Capture the cell that displays the provided text and extract its [x, y] central coordinate. 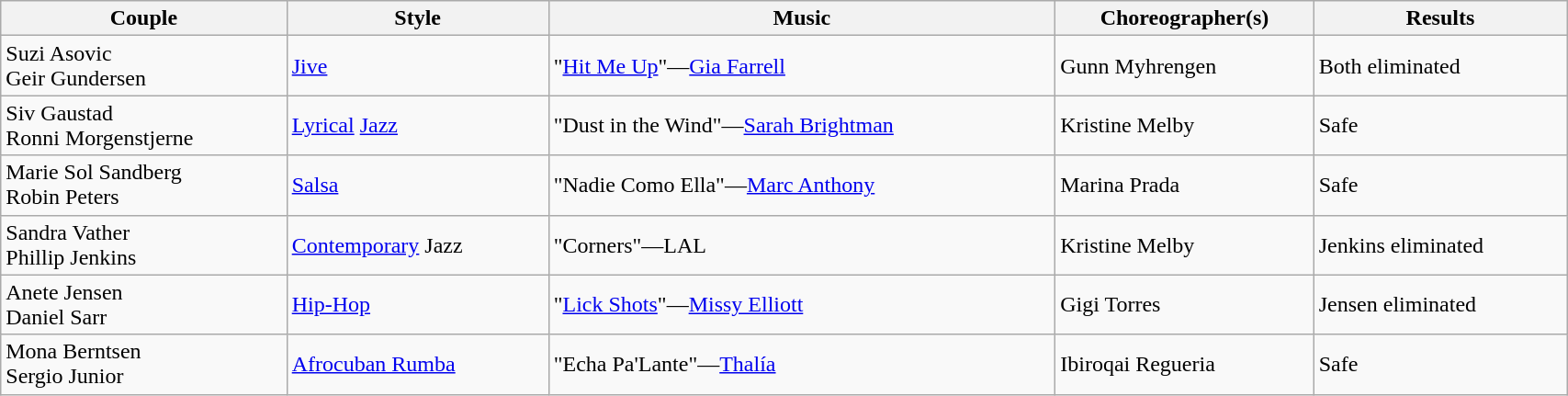
Contemporary Jazz [417, 244]
Anete JensenDaniel Sarr [143, 305]
"Echa Pa'Lante"—Thalía [802, 364]
"Nadie Como Ella"—Marc Anthony [802, 186]
Siv GaustadRonni Morgenstjerne [143, 125]
Marie Sol SandbergRobin Peters [143, 186]
Couple [143, 18]
Jive [417, 66]
Results [1440, 18]
Gunn Myhrengen [1185, 66]
Jensen eliminated [1440, 305]
Afrocuban Rumba [417, 364]
Both eliminated [1440, 66]
Suzi AsovicGeir Gundersen [143, 66]
Mona BerntsenSergio Junior [143, 364]
Choreographer(s) [1185, 18]
"Dust in the Wind"—Sarah Brightman [802, 125]
Music [802, 18]
Sandra VatherPhillip Jenkins [143, 244]
Salsa [417, 186]
Marina Prada [1185, 186]
"Lick Shots"—Missy Elliott [802, 305]
Jenkins eliminated [1440, 244]
Hip-Hop [417, 305]
"Hit Me Up"—Gia Farrell [802, 66]
Gigi Torres [1185, 305]
Lyrical Jazz [417, 125]
Ibiroqai Regueria [1185, 364]
Style [417, 18]
"Corners"—LAL [802, 244]
